Identify which cell holds the provided text, then report its (x, y) central coordinate. 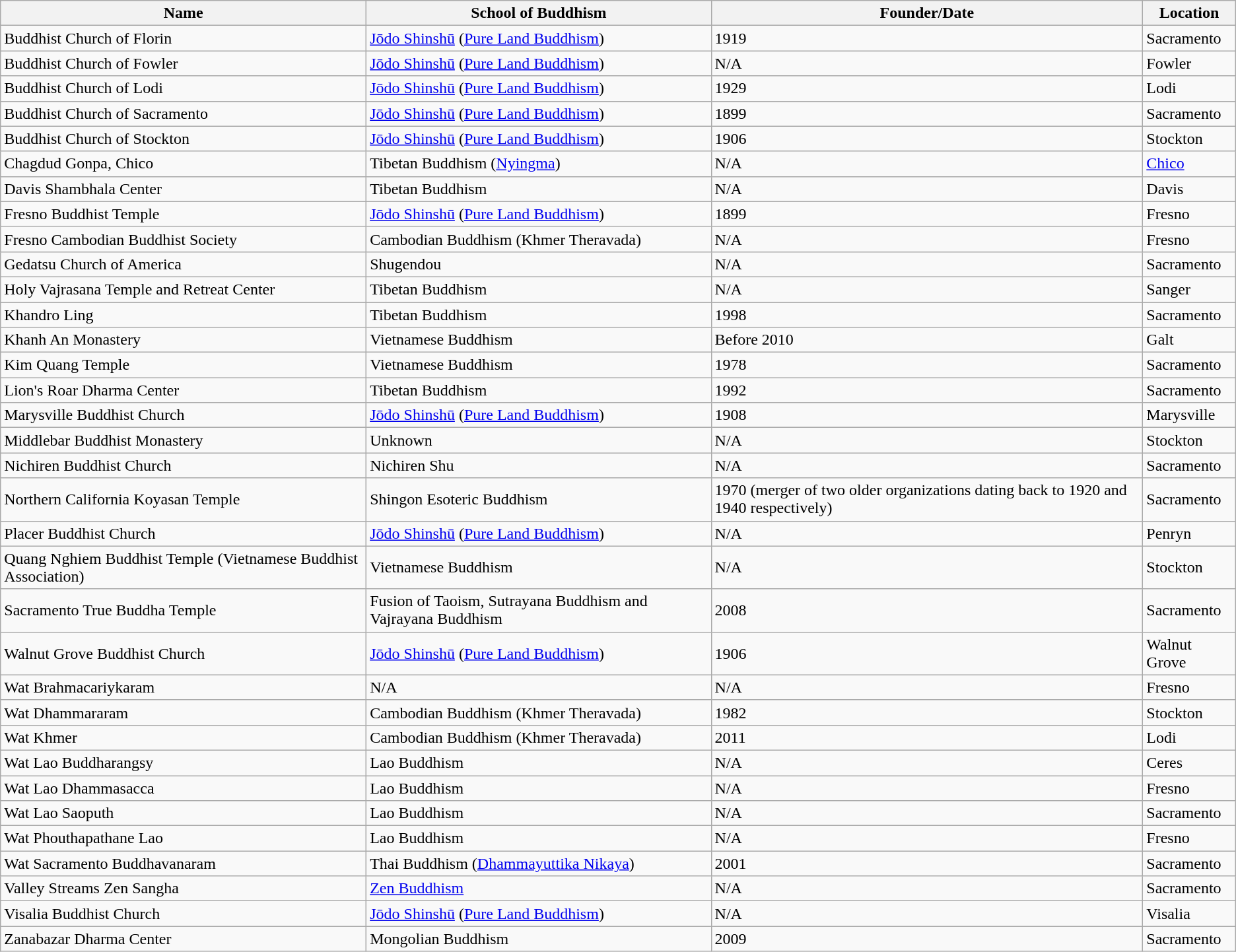
Wat Khmer (184, 737)
Northern California Koyasan Temple (184, 499)
Buddhist Church of Florin (184, 38)
Nichiren Buddhist Church (184, 465)
Buddhist Church of Sacramento (184, 114)
Holy Vajrasana Temple and Retreat Center (184, 289)
Buddhist Church of Lodi (184, 88)
Unknown (539, 440)
Shugendou (539, 264)
Wat Lao Saoputh (184, 813)
Davis Shambhala Center (184, 189)
Chagdud Gonpa, Chico (184, 164)
Chico (1189, 164)
Fresno Buddhist Temple (184, 214)
Fusion of Taoism, Sutrayana Buddhism and Vajrayana Buddhism (539, 610)
Thai Buddhism (Dhammayuttika Nikaya) (539, 864)
Quang Nghiem Buddhist Temple (Vietnamese Buddhist Association) (184, 568)
2001 (927, 864)
Wat Sacramento Buddhavanaram (184, 864)
1992 (927, 390)
Buddhist Church of Stockton (184, 139)
Walnut Grove (1189, 654)
Galt (1189, 340)
Zen Buddhism (539, 889)
Shingon Esoteric Buddhism (539, 499)
Wat Phouthapathane Lao (184, 838)
Fresno Cambodian Buddhist Society (184, 239)
Marysville Buddhist Church (184, 415)
1970 (merger of two older organizations dating back to 1920 and 1940 respectively) (927, 499)
1982 (927, 712)
Visalia Buddhist Church (184, 914)
Buddhist Church of Fowler (184, 63)
Valley Streams Zen Sangha (184, 889)
Placer Buddhist Church (184, 533)
Walnut Grove Buddhist Church (184, 654)
Fowler (1189, 63)
1929 (927, 88)
Wat Lao Dhammasacca (184, 788)
Lion's Roar Dharma Center (184, 390)
Kim Quang Temple (184, 365)
Penryn (1189, 533)
Name (184, 13)
2008 (927, 610)
1908 (927, 415)
Founder/Date (927, 13)
Nichiren Shu (539, 465)
Wat Brahmacariykaram (184, 687)
1978 (927, 365)
Gedatsu Church of America (184, 264)
Zanabazar Dharma Center (184, 939)
Visalia (1189, 914)
Middlebar Buddhist Monastery (184, 440)
Khandro Ling (184, 315)
Tibetan Buddhism (Nyingma) (539, 164)
Mongolian Buddhism (539, 939)
Marysville (1189, 415)
School of Buddhism (539, 13)
2009 (927, 939)
1998 (927, 315)
Khanh An Monastery (184, 340)
Sanger (1189, 289)
Before 2010 (927, 340)
1919 (927, 38)
Location (1189, 13)
Davis (1189, 189)
Wat Dhammararam (184, 712)
Sacramento True Buddha Temple (184, 610)
Wat Lao Buddharangsy (184, 763)
2011 (927, 737)
Ceres (1189, 763)
